Extract the [X, Y] coordinate from the center of the cell holding the provided text.  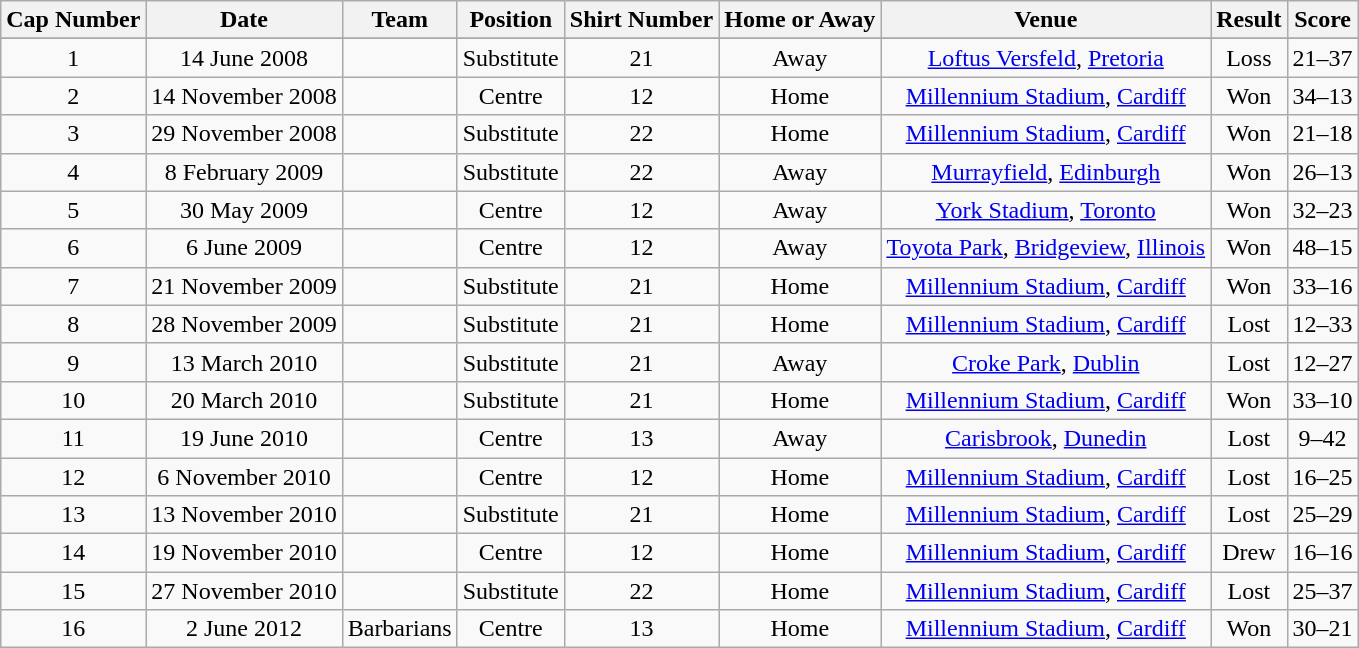
8 February 2009 [244, 172]
48–15 [1322, 248]
Team [400, 20]
2 [74, 96]
15 [74, 591]
32–23 [1322, 210]
16–16 [1322, 553]
Venue [1046, 20]
Home or Away [800, 20]
Barbarians [400, 629]
3 [74, 134]
30–21 [1322, 629]
13 March 2010 [244, 362]
19 November 2010 [244, 553]
16 [74, 629]
26–13 [1322, 172]
20 March 2010 [244, 400]
16–25 [1322, 477]
1 [74, 58]
Loss [1249, 58]
14 June 2008 [244, 58]
Drew [1249, 553]
Shirt Number [641, 20]
33–16 [1322, 286]
25–37 [1322, 591]
7 [74, 286]
12–33 [1322, 324]
Loftus Versfeld, Pretoria [1046, 58]
14 November 2008 [244, 96]
Result [1249, 20]
2 June 2012 [244, 629]
34–13 [1322, 96]
York Stadium, Toronto [1046, 210]
6 [74, 248]
Score [1322, 20]
6 June 2009 [244, 248]
29 November 2008 [244, 134]
10 [74, 400]
Croke Park, Dublin [1046, 362]
9 [74, 362]
6 November 2010 [244, 477]
4 [74, 172]
Carisbrook, Dunedin [1046, 438]
8 [74, 324]
12–27 [1322, 362]
9–42 [1322, 438]
Murrayfield, Edinburgh [1046, 172]
Toyota Park, Bridgeview, Illinois [1046, 248]
21–37 [1322, 58]
13 November 2010 [244, 515]
33–10 [1322, 400]
11 [74, 438]
5 [74, 210]
Date [244, 20]
21–18 [1322, 134]
Position [510, 20]
19 June 2010 [244, 438]
25–29 [1322, 515]
30 May 2009 [244, 210]
28 November 2009 [244, 324]
14 [74, 553]
21 November 2009 [244, 286]
27 November 2010 [244, 591]
Cap Number [74, 20]
